For the text-containing cell, return its midpoint in (X, Y) coordinate format. 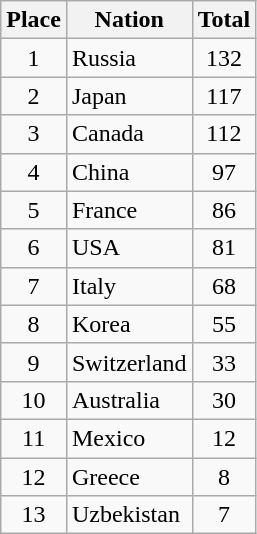
30 (224, 400)
Japan (129, 96)
81 (224, 248)
132 (224, 58)
13 (34, 515)
Russia (129, 58)
11 (34, 438)
Switzerland (129, 362)
Australia (129, 400)
97 (224, 172)
4 (34, 172)
112 (224, 134)
10 (34, 400)
3 (34, 134)
Korea (129, 324)
Mexico (129, 438)
86 (224, 210)
68 (224, 286)
France (129, 210)
9 (34, 362)
USA (129, 248)
33 (224, 362)
China (129, 172)
Greece (129, 477)
Italy (129, 286)
1 (34, 58)
Total (224, 20)
2 (34, 96)
117 (224, 96)
55 (224, 324)
Canada (129, 134)
5 (34, 210)
Uzbekistan (129, 515)
Nation (129, 20)
Place (34, 20)
6 (34, 248)
